Identify which cell holds the provided text, then report its [x, y] central coordinate. 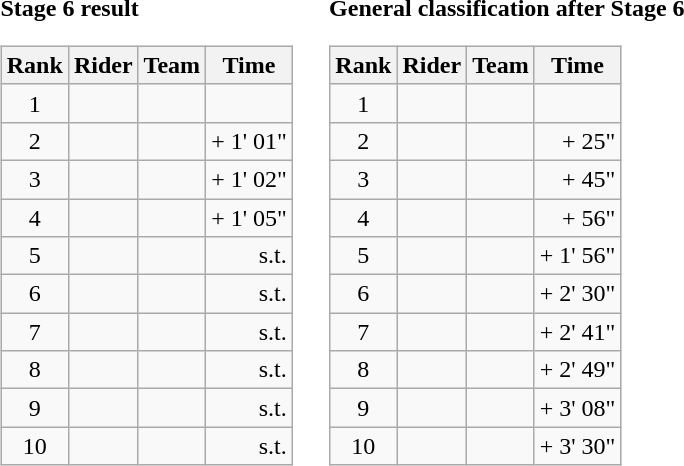
+ 25" [578, 141]
+ 1' 56" [578, 256]
+ 3' 30" [578, 446]
+ 2' 41" [578, 332]
+ 2' 30" [578, 294]
+ 1' 01" [250, 141]
+ 1' 02" [250, 179]
+ 56" [578, 217]
+ 45" [578, 179]
+ 2' 49" [578, 370]
+ 3' 08" [578, 408]
+ 1' 05" [250, 217]
